Pinpoint the cell where the given text exists, returning its [X, Y] midpoint coordinate. 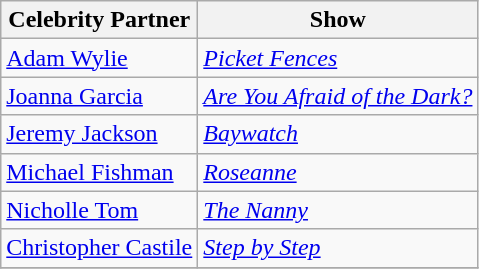
Adam Wylie [100, 58]
Are You Afraid of the Dark? [338, 96]
Step by Step [338, 248]
Picket Fences [338, 58]
Celebrity Partner [100, 20]
Christopher Castile [100, 248]
Roseanne [338, 172]
The Nanny [338, 210]
Baywatch [338, 134]
Show [338, 20]
Nicholle Tom [100, 210]
Michael Fishman [100, 172]
Joanna Garcia [100, 96]
Jeremy Jackson [100, 134]
